Detect which cell encompasses the target text, then output its [x, y] center coordinate. 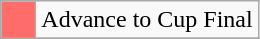
Advance to Cup Final [147, 20]
